Extract the (x, y) coordinate from the center of the cell holding the provided text.  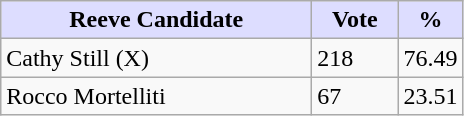
67 (355, 96)
% (430, 20)
Vote (355, 20)
Rocco Mortelliti (156, 96)
Reeve Candidate (156, 20)
218 (355, 58)
23.51 (430, 96)
76.49 (430, 58)
Cathy Still (X) (156, 58)
